Return the (x, y) coordinate for the center point of the cell that contains the specified text.  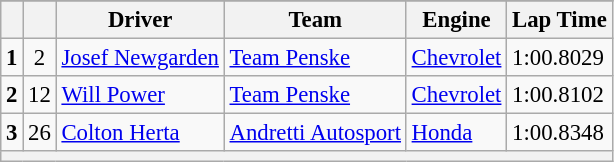
3 (12, 133)
Honda (456, 133)
26 (40, 133)
Lap Time (560, 20)
1:00.8029 (560, 58)
12 (40, 95)
Josef Newgarden (140, 58)
1 (12, 58)
Team (315, 20)
1:00.8102 (560, 95)
Will Power (140, 95)
Engine (456, 20)
Andretti Autosport (315, 133)
Colton Herta (140, 133)
Driver (140, 20)
1:00.8348 (560, 133)
